Capture the cell that displays the provided text and extract its [X, Y] central coordinate. 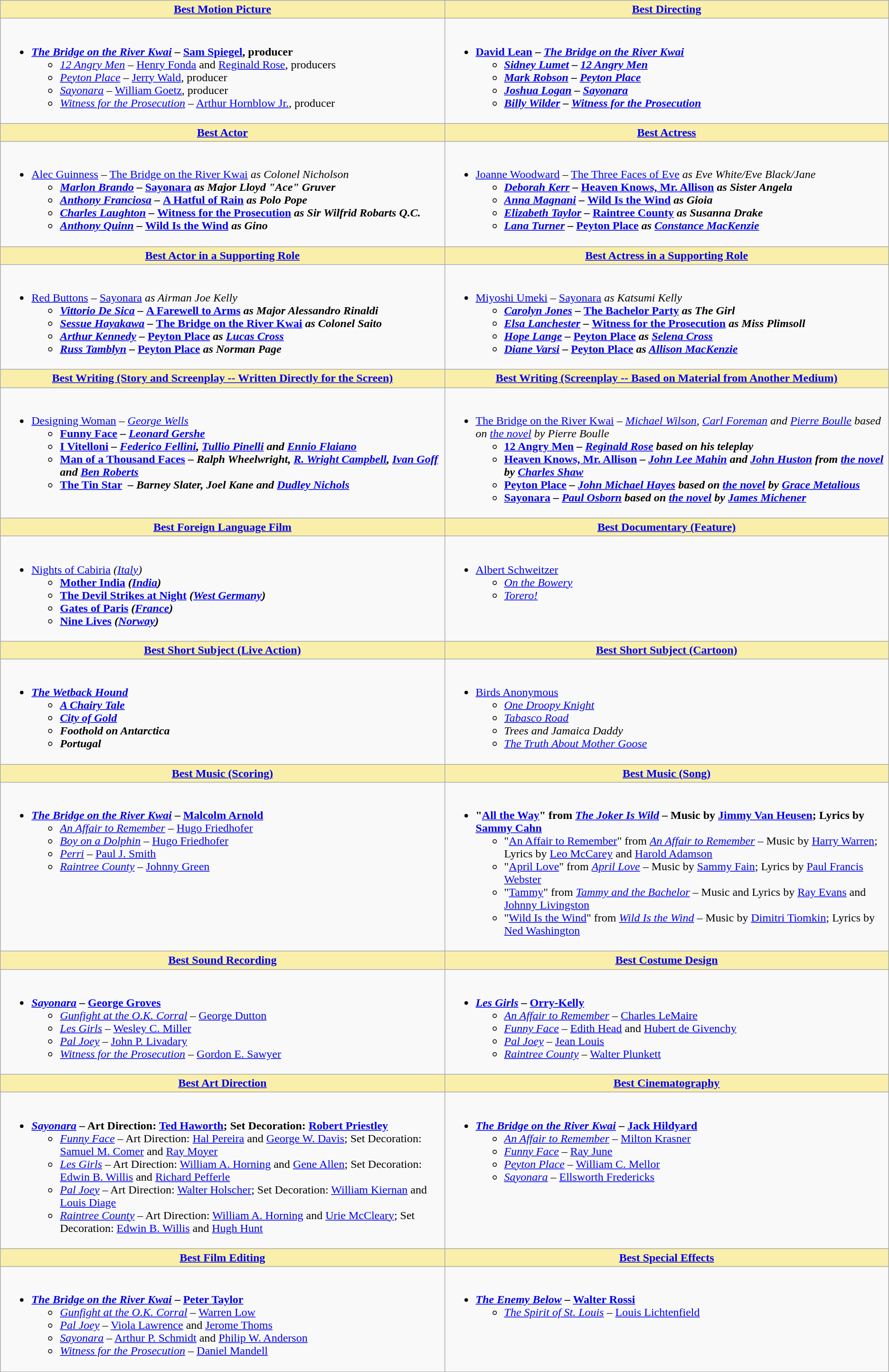
Best Foreign Language Film [222, 527]
Best Directing [667, 9]
Best Actress [667, 132]
Best Cinematography [667, 1083]
Albert SchweitzerOn the BoweryTorero! [667, 589]
The Enemy Below – Walter RossiThe Spirit of St. Louis – Louis Lichtenfield [667, 1319]
Best Actor [222, 132]
The Wetback HoundA Chairy TaleCity of GoldFoothold on AntarcticaPortugal [222, 711]
Best Writing (Screenplay -- Based on Material from Another Medium) [667, 378]
Best Music (Scoring) [222, 773]
Best Actress in a Supporting Role [667, 255]
Best Film Editing [222, 1258]
Best Actor in a Supporting Role [222, 255]
Best Music (Song) [667, 773]
Best Costume Design [667, 960]
Best Art Direction [222, 1083]
Best Motion Picture [222, 9]
Best Short Subject (Cartoon) [667, 650]
Best Documentary (Feature) [667, 527]
Best Writing (Story and Screenplay -- Written Directly for the Screen) [222, 378]
Nights of Cabiria (Italy)Mother India (India)The Devil Strikes at Night (West Germany)Gates of Paris (France)Nine Lives (Norway) [222, 589]
Best Special Effects [667, 1258]
Best Sound Recording [222, 960]
Best Short Subject (Live Action) [222, 650]
Birds AnonymousOne Droopy KnightTabasco RoadTrees and Jamaica DaddyThe Truth About Mother Goose [667, 711]
